Identify which cell holds the provided text, then report its (x, y) central coordinate. 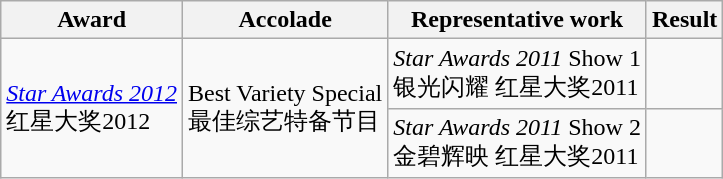
Best Variety Special最佳综艺特备节目 (286, 108)
Star Awards 2011 Show 1 银光闪耀 红星大奖2011 (518, 74)
Star Awards 2012红星大奖2012 (92, 108)
Representative work (518, 20)
Result (684, 20)
Accolade (286, 20)
Award (92, 20)
Star Awards 2011 Show 2 金碧辉映 红星大奖2011 (518, 143)
